Pinpoint the cell where the given text exists, returning its (x, y) midpoint coordinate. 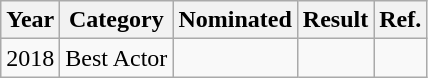
Category (116, 20)
Ref. (400, 20)
Result (335, 20)
Best Actor (116, 58)
Nominated (235, 20)
2018 (30, 58)
Year (30, 20)
